Output the (x, y) coordinate of the center of the cell containing the given text.  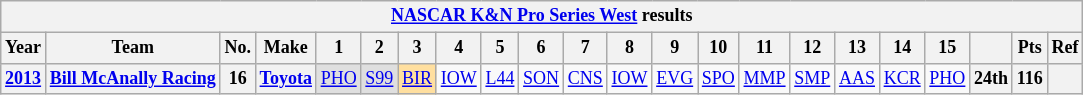
15 (948, 48)
No. (238, 48)
2 (380, 48)
13 (858, 48)
12 (812, 48)
EVG (675, 78)
5 (500, 48)
1 (338, 48)
NASCAR K&N Pro Series West results (542, 16)
Make (286, 48)
116 (1030, 78)
SMP (812, 78)
KCR (902, 78)
16 (238, 78)
AAS (858, 78)
CNS (585, 78)
10 (719, 48)
6 (542, 48)
Ref (1065, 48)
4 (458, 48)
S99 (380, 78)
Year (24, 48)
L44 (500, 78)
7 (585, 48)
SPO (719, 78)
8 (630, 48)
3 (418, 48)
Pts (1030, 48)
MMP (764, 78)
24th (992, 78)
BIR (418, 78)
Team (132, 48)
2013 (24, 78)
9 (675, 48)
Bill McAnally Racing (132, 78)
14 (902, 48)
11 (764, 48)
Toyota (286, 78)
SON (542, 78)
